Output the (X, Y) coordinate of the center of the cell containing the given text.  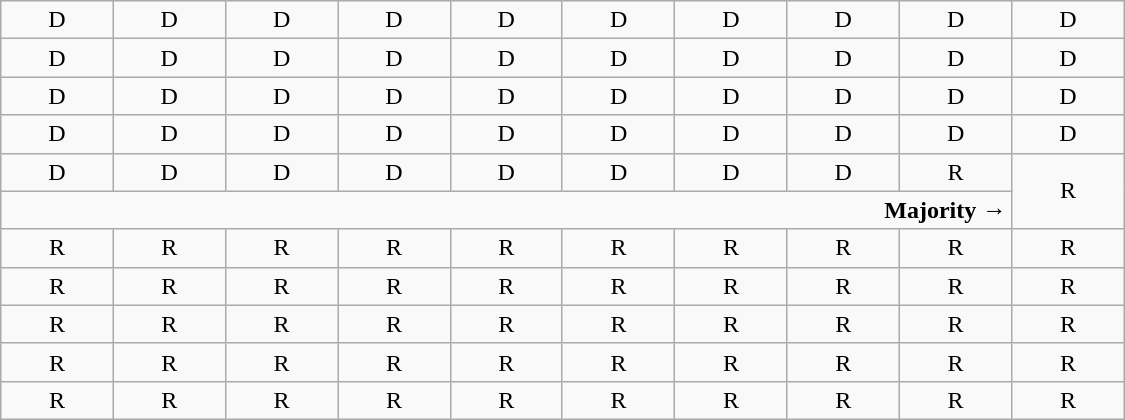
Majority → (506, 210)
